Search for the cell housing the specified text and yield its (X, Y) center coordinate. 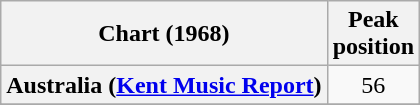
Chart (1968) (164, 34)
Australia (Kent Music Report) (164, 85)
Peakposition (373, 34)
56 (373, 85)
